Capture the cell that displays the provided text and extract its (x, y) central coordinate. 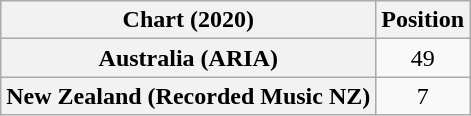
7 (423, 96)
Australia (ARIA) (188, 58)
Chart (2020) (188, 20)
49 (423, 58)
Position (423, 20)
New Zealand (Recorded Music NZ) (188, 96)
